Scan for the cell matching the given text and deliver its (X, Y) coordinate at center. 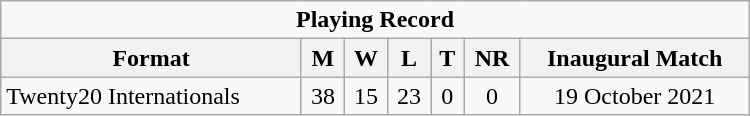
38 (322, 96)
NR (492, 58)
W (366, 58)
Inaugural Match (634, 58)
Format (152, 58)
L (410, 58)
T (448, 58)
Twenty20 Internationals (152, 96)
23 (410, 96)
15 (366, 96)
19 October 2021 (634, 96)
M (322, 58)
Playing Record (375, 20)
